Pinpoint the cell where the given text exists, returning its [x, y] midpoint coordinate. 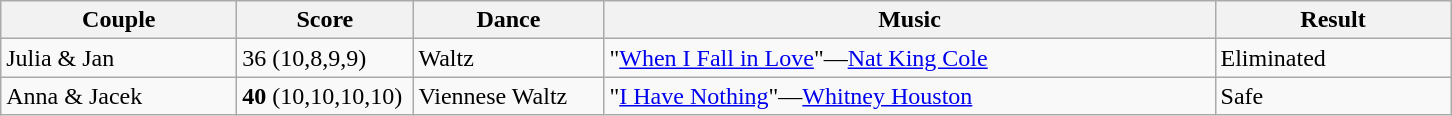
Couple [119, 20]
Music [910, 20]
Result [1333, 20]
40 (10,10,10,10) [325, 96]
36 (10,8,9,9) [325, 58]
"I Have Nothing"—Whitney Houston [910, 96]
Viennese Waltz [508, 96]
Eliminated [1333, 58]
Dance [508, 20]
"When I Fall in Love"—Nat King Cole [910, 58]
Anna & Jacek [119, 96]
Waltz [508, 58]
Safe [1333, 96]
Score [325, 20]
Julia & Jan [119, 58]
